Scan for the cell matching the given text and deliver its [x, y] coordinate at center. 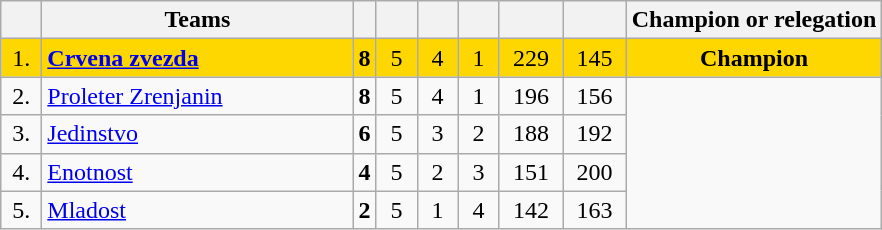
142 [531, 210]
1. [22, 58]
Champion or relegation [754, 20]
145 [595, 58]
Proleter Zrenjanin [198, 96]
3. [22, 134]
151 [531, 172]
Teams [198, 20]
229 [531, 58]
200 [595, 172]
Jedinstvo [198, 134]
156 [595, 96]
Enotnost [198, 172]
163 [595, 210]
4. [22, 172]
Mladost [198, 210]
2. [22, 96]
188 [531, 134]
192 [595, 134]
6 [364, 134]
5. [22, 210]
196 [531, 96]
Crvena zvezda [198, 58]
Champion [754, 58]
